Output the [x, y] coordinate of the center of the cell containing the given text.  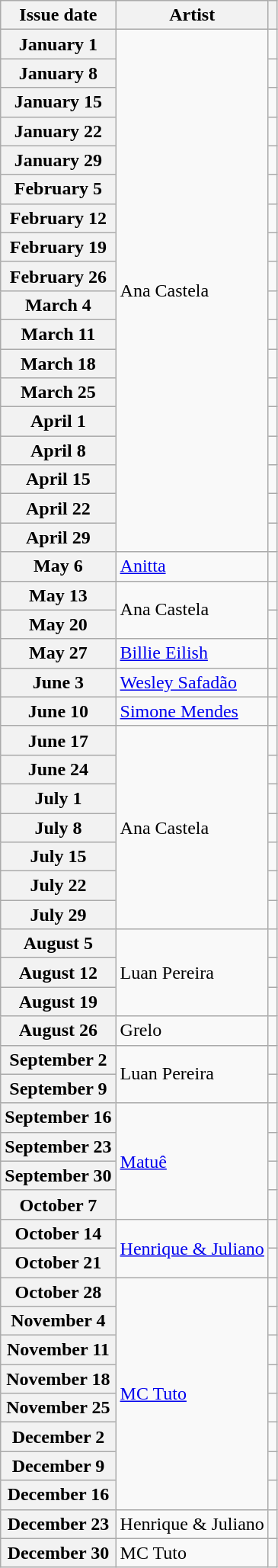
November 11 [58, 1350]
April 1 [58, 422]
July 8 [58, 827]
December 2 [58, 1437]
November 4 [58, 1321]
August 5 [58, 944]
January 22 [58, 131]
July 29 [58, 915]
December 23 [58, 1524]
May 6 [58, 566]
February 5 [58, 189]
Matuê [192, 1161]
May 13 [58, 595]
July 15 [58, 857]
August 26 [58, 1031]
March 25 [58, 393]
September 30 [58, 1175]
August 19 [58, 1002]
January 29 [58, 160]
November 25 [58, 1408]
January 1 [58, 44]
June 10 [58, 711]
July 1 [58, 798]
August 12 [58, 973]
Issue date [58, 15]
February 19 [58, 247]
October 28 [58, 1292]
September 2 [58, 1060]
February 12 [58, 218]
April 8 [58, 451]
September 9 [58, 1089]
Artist [192, 15]
October 14 [58, 1233]
June 3 [58, 682]
October 7 [58, 1204]
March 4 [58, 305]
May 20 [58, 624]
September 16 [58, 1117]
April 22 [58, 508]
Anitta [192, 566]
Simone Mendes [192, 711]
Wesley Safadão [192, 682]
March 18 [58, 364]
July 22 [58, 886]
April 29 [58, 537]
December 16 [58, 1495]
February 26 [58, 276]
October 21 [58, 1262]
March 11 [58, 334]
January 8 [58, 73]
December 30 [58, 1553]
Grelo [192, 1031]
June 24 [58, 769]
May 27 [58, 653]
November 18 [58, 1379]
April 15 [58, 479]
September 23 [58, 1146]
June 17 [58, 740]
Billie Eilish [192, 653]
January 15 [58, 102]
December 9 [58, 1466]
